Extract the (x, y) coordinate from the center of the cell holding the provided text.  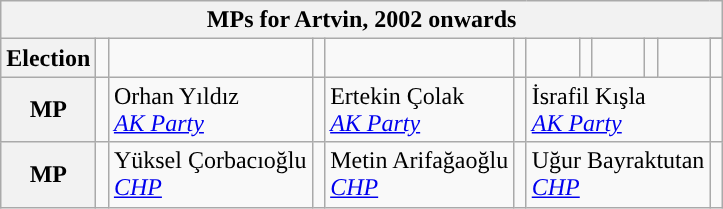
Election (48, 58)
Yüksel ÇorbacıoğluCHP (210, 174)
MPs for Artvin, 2002 onwards (362, 20)
Metin ArifağaoğluCHP (420, 174)
Orhan YıldızAK Party (210, 110)
İsrafil KışlaAK Party (618, 110)
Uğur BayraktutanCHP (618, 174)
Ertekin ÇolakAK Party (420, 110)
